Detect which cell encompasses the target text, then output its [X, Y] center coordinate. 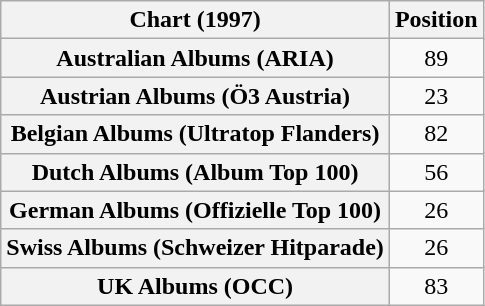
Austrian Albums (Ö3 Austria) [196, 96]
89 [436, 58]
Dutch Albums (Album Top 100) [196, 172]
Australian Albums (ARIA) [196, 58]
UK Albums (OCC) [196, 286]
German Albums (Offizielle Top 100) [196, 210]
56 [436, 172]
Belgian Albums (Ultratop Flanders) [196, 134]
23 [436, 96]
Swiss Albums (Schweizer Hitparade) [196, 248]
Position [436, 20]
82 [436, 134]
83 [436, 286]
Chart (1997) [196, 20]
